Find where the given text appears and provide that cell's center as (X, Y) coordinate. 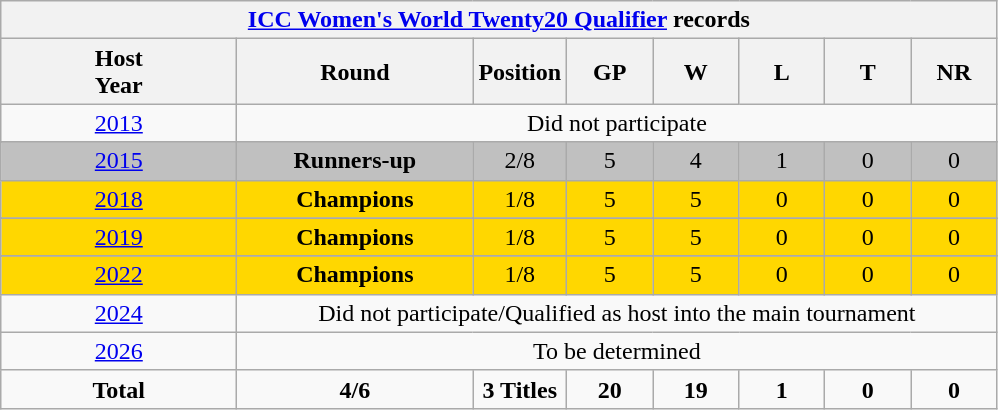
4 (696, 161)
2022 (119, 275)
W (696, 72)
T (868, 72)
2018 (119, 199)
20 (610, 389)
4/6 (355, 389)
NR (954, 72)
19 (696, 389)
Did not participate (617, 123)
L (782, 72)
Runners-up (355, 161)
To be determined (617, 351)
2026 (119, 351)
2013 (119, 123)
Round (355, 72)
3 Titles (520, 389)
Total (119, 389)
2/8 (520, 161)
2015 (119, 161)
Position (520, 72)
GP (610, 72)
ICC Women's World Twenty20 Qualifier records (499, 20)
HostYear (119, 72)
Did not participate/Qualified as host into the main tournament (617, 313)
2019 (119, 237)
2024 (119, 313)
